Determine the [x, y] coordinate at the center of the cell enclosing the given text.  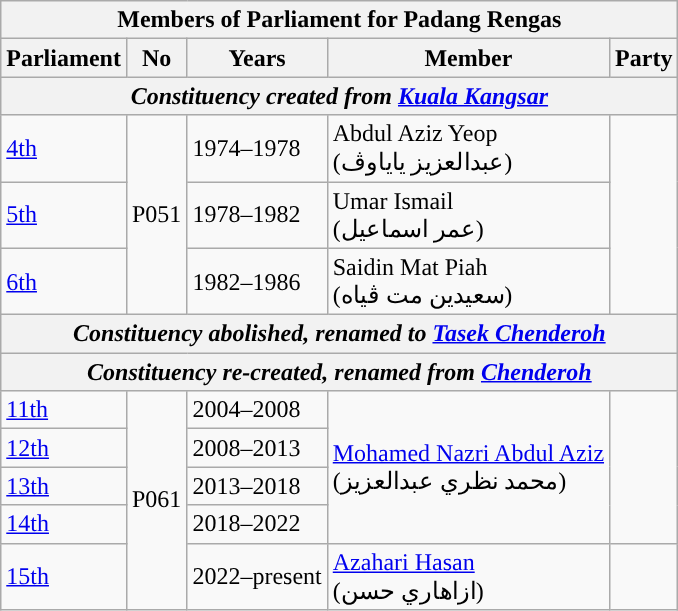
Constituency abolished, renamed to Tasek Chenderoh [340, 334]
1982–1986 [257, 282]
1974–1978 [257, 148]
2013–2018 [257, 486]
Members of Parliament for Padang Rengas [340, 20]
14th [64, 524]
Party [644, 58]
2008–2013 [257, 448]
2018–2022 [257, 524]
Saidin Mat Piah (سعيدين مت ڤياه) [468, 282]
Mohamed Nazri Abdul Aziz (محمد نظري عبدالعزيز) [468, 467]
5th [64, 216]
Member [468, 58]
1978–1982 [257, 216]
Constituency re-created, renamed from Chenderoh [340, 372]
Abdul Aziz Yeop (عبدالعزيز ياياوڤ) [468, 148]
11th [64, 410]
Umar Ismail (عمر اسماعيل) [468, 216]
2004–2008 [257, 410]
13th [64, 486]
6th [64, 282]
15th [64, 576]
P061 [156, 500]
Azahari Hasan (ازاهاري حسن) [468, 576]
Years [257, 58]
4th [64, 148]
P051 [156, 215]
Constituency created from Kuala Kangsar [340, 96]
2022–present [257, 576]
No [156, 58]
12th [64, 448]
Parliament [64, 58]
